Capture the cell that displays the provided text and extract its (x, y) central coordinate. 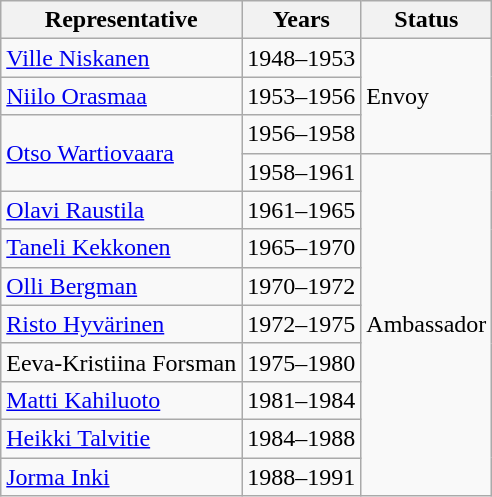
1972–1975 (302, 324)
1958–1961 (302, 172)
Ville Niskanen (122, 58)
Olavi Raustila (122, 210)
Ambassador (426, 324)
Envoy (426, 96)
1988–1991 (302, 477)
1984–1988 (302, 438)
1981–1984 (302, 400)
Taneli Kekkonen (122, 248)
1953–1956 (302, 96)
1970–1972 (302, 286)
Eeva-Kristiina Forsman (122, 362)
1975–1980 (302, 362)
Jorma Inki (122, 477)
Otso Wartiovaara (122, 153)
Niilo Orasmaa (122, 96)
1961–1965 (302, 210)
1956–1958 (302, 134)
1965–1970 (302, 248)
Status (426, 20)
Risto Hyvärinen (122, 324)
Years (302, 20)
Matti Kahiluoto (122, 400)
Heikki Talvitie (122, 438)
Olli Bergman (122, 286)
Representative (122, 20)
1948–1953 (302, 58)
